Identify which cell holds the provided text, then report its (X, Y) central coordinate. 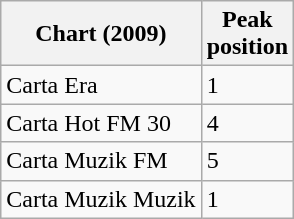
Carta Muzik Muzik (101, 199)
Carta Muzik FM (101, 161)
4 (247, 123)
5 (247, 161)
Peakposition (247, 34)
Chart (2009) (101, 34)
Carta Hot FM 30 (101, 123)
Carta Era (101, 85)
